Output the (x, y) coordinate of the center of the cell containing the given text.  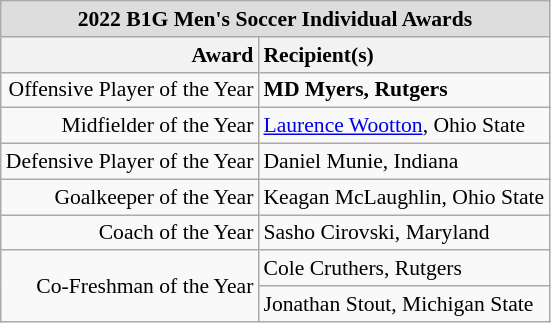
Jonathan Stout, Michigan State (404, 304)
Keagan McLaughlin, Ohio State (404, 197)
Sasho Cirovski, Maryland (404, 233)
Recipient(s) (404, 55)
2022 B1G Men's Soccer Individual Awards (275, 19)
Cole Cruthers, Rutgers (404, 269)
Coach of the Year (130, 233)
Goalkeeper of the Year (130, 197)
Midfielder of the Year (130, 126)
MD Myers, Rutgers (404, 90)
Defensive Player of the Year (130, 162)
Co-Freshman of the Year (130, 286)
Daniel Munie, Indiana (404, 162)
Award (130, 55)
Laurence Wootton, Ohio State (404, 126)
Offensive Player of the Year (130, 90)
